Return the [X, Y] coordinate for the center point of the cell that contains the specified text.  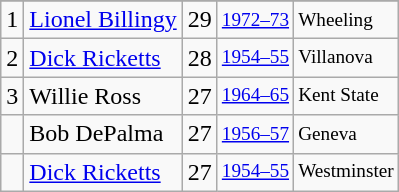
1972–73 [255, 20]
Bob DePalma [103, 134]
3 [12, 96]
28 [200, 58]
Willie Ross [103, 96]
1956–57 [255, 134]
Geneva [346, 134]
Kent State [346, 96]
2 [12, 58]
1964–65 [255, 96]
29 [200, 20]
Villanova [346, 58]
Wheeling [346, 20]
Westminster [346, 172]
Lionel Billingy [103, 20]
1 [12, 20]
